Capture the cell that displays the provided text and extract its (X, Y) central coordinate. 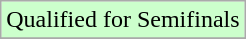
Qualified for Semifinals (123, 20)
